Capture the cell that displays the provided text and extract its [x, y] central coordinate. 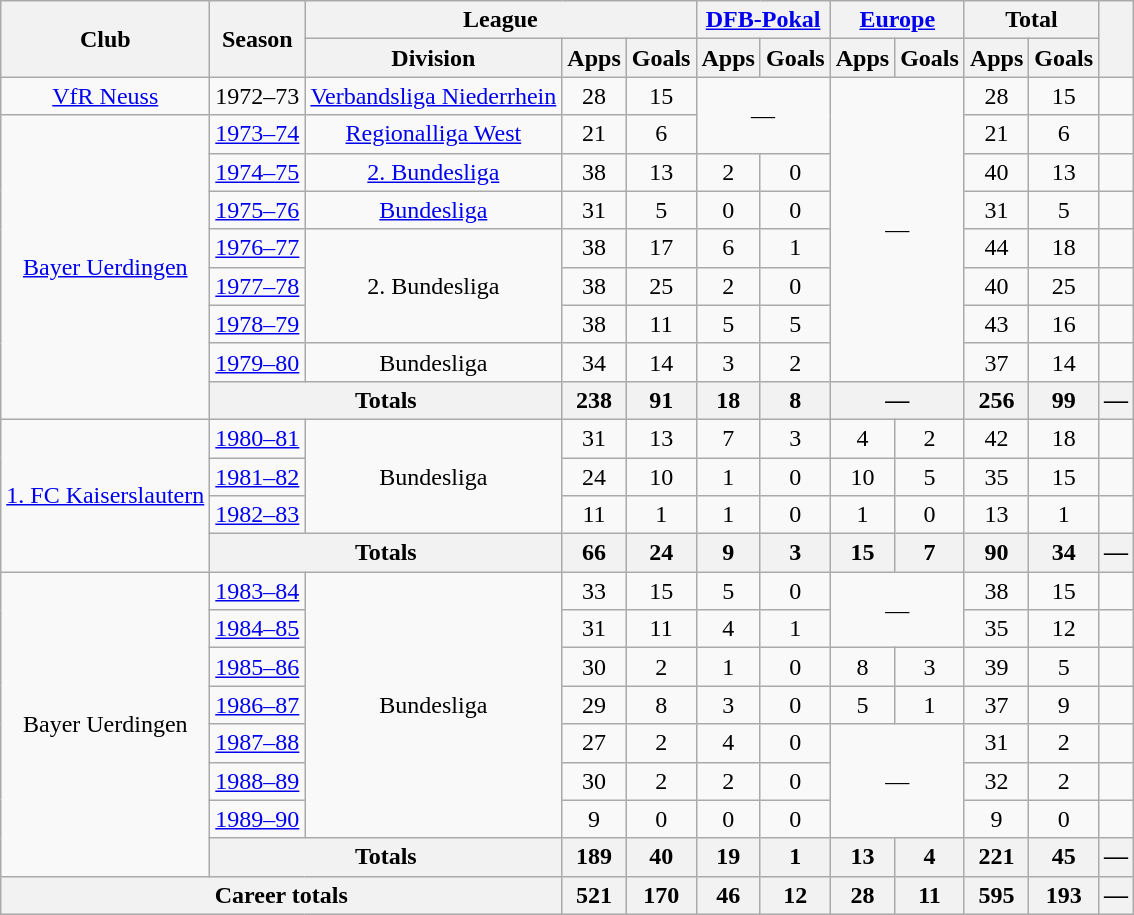
16 [1064, 324]
1983–84 [258, 591]
League [500, 20]
170 [661, 895]
Season [258, 39]
1985–86 [258, 667]
1979–80 [258, 362]
221 [996, 857]
VfR Neuss [106, 96]
1984–85 [258, 629]
1988–89 [258, 781]
1987–88 [258, 743]
45 [1064, 857]
90 [996, 553]
1981–82 [258, 477]
66 [594, 553]
Total [1031, 20]
595 [996, 895]
43 [996, 324]
33 [594, 591]
Europe [897, 20]
Career totals [282, 895]
1976–77 [258, 248]
1. FC Kaiserslautern [106, 495]
Division [434, 58]
99 [1064, 400]
91 [661, 400]
Verbandsliga Niederrhein [434, 96]
Club [106, 39]
1978–79 [258, 324]
1977–78 [258, 286]
1973–74 [258, 134]
17 [661, 248]
1975–76 [258, 210]
46 [728, 895]
32 [996, 781]
19 [728, 857]
1980–81 [258, 438]
521 [594, 895]
27 [594, 743]
DFB-Pokal [763, 20]
1989–90 [258, 819]
42 [996, 438]
29 [594, 705]
193 [1064, 895]
44 [996, 248]
1974–75 [258, 172]
256 [996, 400]
1972–73 [258, 96]
189 [594, 857]
1982–83 [258, 515]
1986–87 [258, 705]
Regionalliga West [434, 134]
39 [996, 667]
238 [594, 400]
